From the cell containing the given text, extract its center point as (x, y) coordinate. 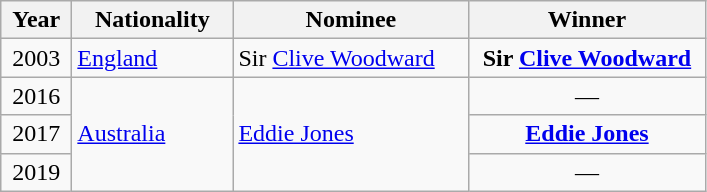
Australia (152, 134)
2017 (36, 134)
Nominee (351, 20)
Winner (587, 20)
2019 (36, 172)
England (152, 58)
2003 (36, 58)
Nationality (152, 20)
2016 (36, 96)
Year (36, 20)
